Find where the given text appears and provide that cell's center as [X, Y] coordinate. 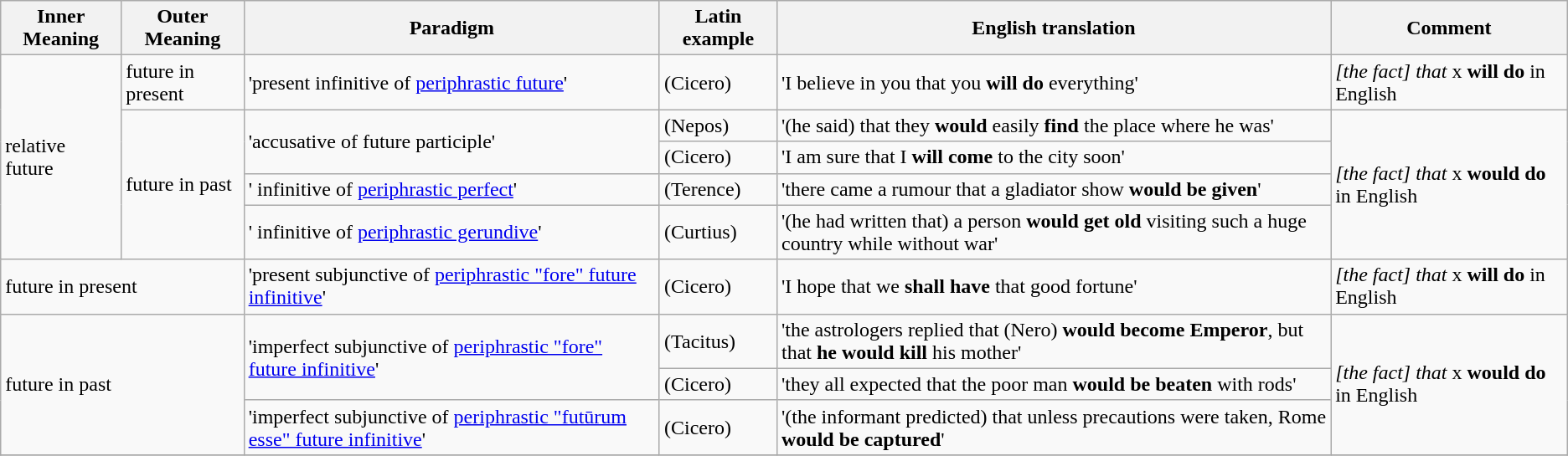
relative future [61, 157]
'(he said) that they would easily find the place where he was' [1054, 126]
'present infinitive of periphrastic future' [451, 82]
English translation [1054, 28]
Comment [1449, 28]
'accusative of future participle' [451, 141]
'there came a rumour that a gladiator show would be given' [1054, 189]
'I hope that we shall have that good fortune' [1054, 286]
' infinitive of periphrastic gerundive' [451, 233]
'I believe in you that you will do everything' [1054, 82]
(Terence) [718, 189]
Latin example [718, 28]
'imperfect subjunctive of periphrastic "futūrum esse" future infinitive' [451, 427]
'the astrologers replied that (Nero) would become Emperor, but that he would kill his mother' [1054, 341]
(Curtius) [718, 233]
(Tacitus) [718, 341]
(Nepos) [718, 126]
'(the informant predicted) that unless precautions were taken, Rome would be captured' [1054, 427]
'I am sure that I will come to the city soon' [1054, 157]
'imperfect subjunctive of periphrastic "fore" future infinitive' [451, 356]
'they all expected that the poor man would be beaten with rods' [1054, 384]
Inner Meaning [61, 28]
' infinitive of periphrastic perfect' [451, 189]
'present subjunctive of periphrastic "fore" future infinitive' [451, 286]
Outer Meaning [183, 28]
'(he had written that) a person would get old visiting such a huge country while without war' [1054, 233]
Paradigm [451, 28]
